Locate the cell with the specified text and output its (x, y) center coordinate. 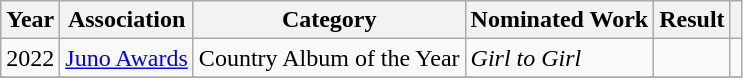
Girl to Girl (560, 58)
Association (127, 20)
Category (329, 20)
Nominated Work (560, 20)
Result (692, 20)
Year (30, 20)
Country Album of the Year (329, 58)
2022 (30, 58)
Juno Awards (127, 58)
